Extract the [x, y] coordinate from the center of the cell holding the provided text.  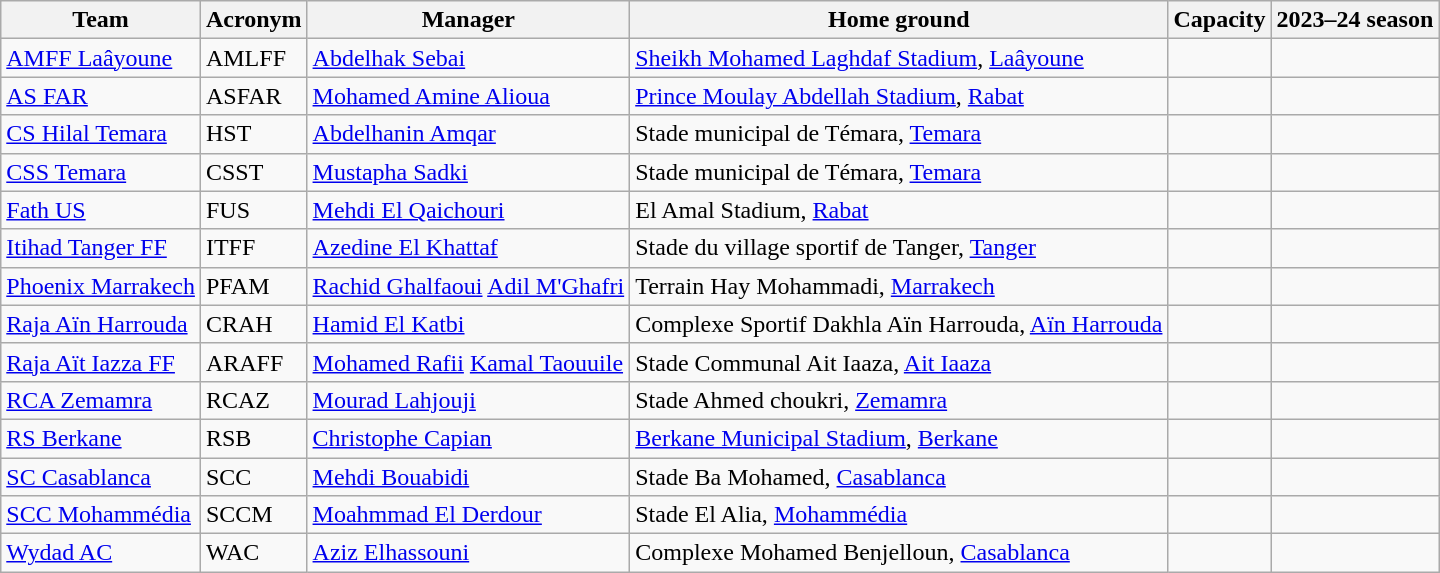
Mohamed Amine Alioua [468, 96]
RSB [254, 438]
Team [101, 20]
CRAH [254, 324]
AS FAR [101, 96]
Rachid Ghalfaoui Adil M'Ghafri [468, 286]
Moahmmad El Derdour [468, 515]
Sheikh Mohamed Laghdaf Stadium, Laâyoune [899, 58]
RCAZ [254, 400]
Complexe Mohamed Benjelloun, Casablanca [899, 553]
Terrain Hay Mohammadi, Marrakech [899, 286]
HST [254, 134]
2023–24 season [1355, 20]
SCCM [254, 515]
AMFF Laâyoune [101, 58]
Phoenix Marrakech [101, 286]
RCA Zemamra [101, 400]
SC Casablanca [101, 477]
SCC Mohammédia [101, 515]
Stade du village sportif de Tanger, Tanger [899, 248]
Abdelhak Sebai [468, 58]
Complexe Sportif Dakhla Aïn Harrouda, Aïn Harrouda [899, 324]
Hamid El Katbi [468, 324]
CS Hilal Temara [101, 134]
Abdelhanin Amqar [468, 134]
ARAFF [254, 362]
Berkane Municipal Stadium, Berkane [899, 438]
RS Berkane [101, 438]
El Amal Stadium, Rabat [899, 210]
Acronym [254, 20]
SCC [254, 477]
AMLFF [254, 58]
Christophe Capian [468, 438]
FUS [254, 210]
Fath US [101, 210]
ASFAR [254, 96]
WAC [254, 553]
Stade Ba Mohamed, Casablanca [899, 477]
Stade Ahmed choukri, Zemamra [899, 400]
Mohamed Rafii Kamal Taouuile [468, 362]
Azedine El Khattaf [468, 248]
Home ground [899, 20]
CSST [254, 172]
Raja Aït Iazza FF [101, 362]
Itihad Tanger FF [101, 248]
Mourad Lahjouji [468, 400]
Mehdi Bouabidi [468, 477]
Aziz Elhassouni [468, 553]
ITFF [254, 248]
Manager [468, 20]
Raja Aïn Harrouda [101, 324]
Mehdi El Qaichouri [468, 210]
Stade El Alia, Mohammédia [899, 515]
Capacity [1220, 20]
CSS Temara [101, 172]
PFAM [254, 286]
Prince Moulay Abdellah Stadium, Rabat [899, 96]
Mustapha Sadki [468, 172]
Wydad AC [101, 553]
Stade Communal Ait Iaaza, Ait Iaaza [899, 362]
